Provide the [X, Y] coordinate of the cell's center where the given text is located.  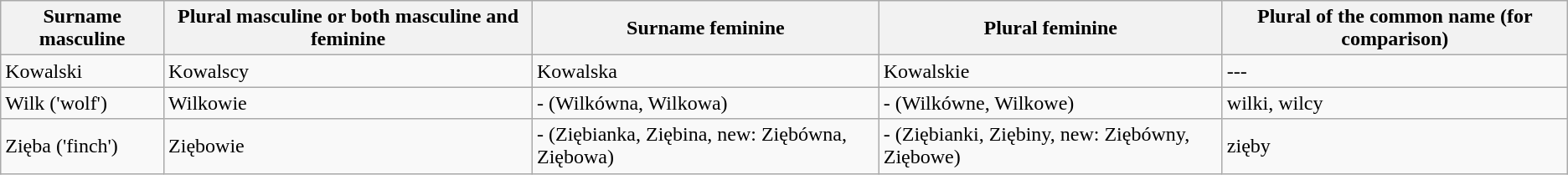
Plural of the common name (for comparison) [1395, 28]
- (Wilkówna, Wilkowa) [706, 103]
Surname feminine [706, 28]
Kowalski [82, 71]
Surname masculine [82, 28]
- (Wilkówne, Wilkowe) [1050, 103]
Wilk ('wolf') [82, 103]
--- [1395, 71]
Kowalscy [348, 71]
zięby [1395, 146]
wilki, wilcy [1395, 103]
Wilkowie [348, 103]
- (Ziębianka, Ziębina, new: Ziębówna, Ziębowa) [706, 146]
- (Ziębianki, Ziębiny, new: Ziębówny, Ziębowe) [1050, 146]
Plural masculine or both masculine and feminine [348, 28]
Ziębowie [348, 146]
Kowalskie [1050, 71]
Zięba ('finch') [82, 146]
Plural feminine [1050, 28]
Kowalska [706, 71]
